Return the (X, Y) coordinate for the center point of the cell that contains the specified text.  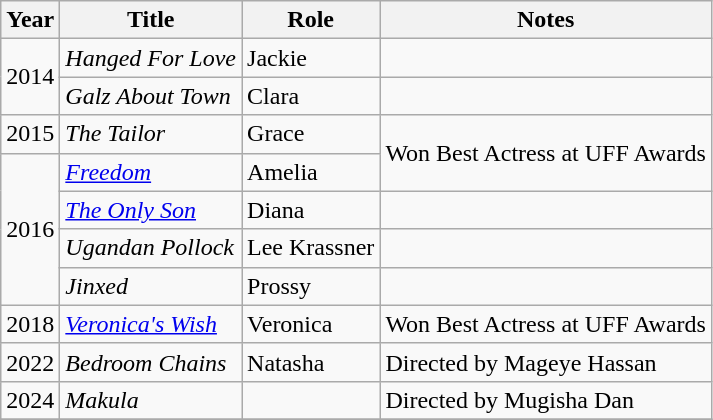
Galz About Town (151, 96)
Role (311, 20)
2018 (30, 324)
Bedroom Chains (151, 362)
Notes (546, 20)
Directed by Mugisha Dan (546, 400)
2022 (30, 362)
Freedom (151, 172)
Grace (311, 134)
Jackie (311, 58)
Jinxed (151, 286)
Ugandan Pollock (151, 248)
2024 (30, 400)
Directed by Mageye Hassan (546, 362)
Veronica's Wish (151, 324)
Natasha (311, 362)
Amelia (311, 172)
Diana (311, 210)
Prossy (311, 286)
Clara (311, 96)
2015 (30, 134)
2016 (30, 229)
The Tailor (151, 134)
Hanged For Love (151, 58)
The Only Son (151, 210)
Makula (151, 400)
Lee Krassner (311, 248)
Veronica (311, 324)
Year (30, 20)
2014 (30, 77)
Title (151, 20)
